Determine the [X, Y] coordinate at the center of the cell enclosing the given text.  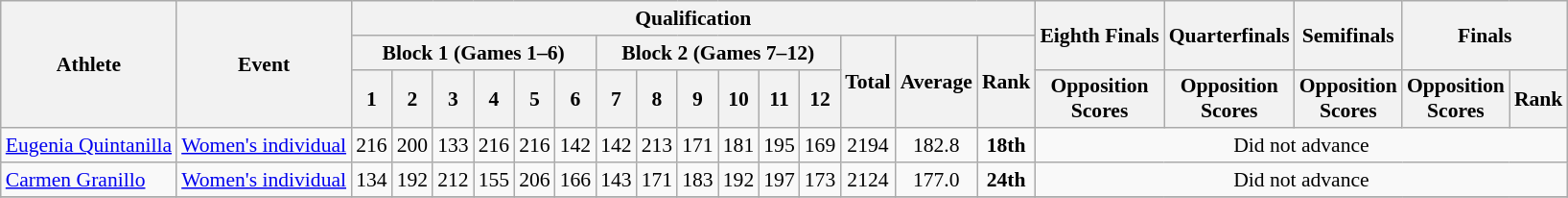
177.0 [936, 180]
206 [535, 180]
1 [372, 98]
169 [821, 146]
195 [779, 146]
Athlete [88, 64]
Total [867, 83]
212 [453, 180]
143 [616, 180]
Eighth Finals [1099, 35]
Event [264, 64]
11 [779, 98]
197 [779, 180]
181 [738, 146]
Finals [1485, 35]
12 [821, 98]
7 [616, 98]
3 [453, 98]
Eugenia Quintanilla [88, 146]
18th [1007, 146]
200 [412, 146]
Qualification [692, 18]
Block 1 (Games 1–6) [474, 53]
183 [698, 180]
6 [575, 98]
5 [535, 98]
Quarterfinals [1229, 35]
Average [936, 83]
173 [821, 180]
134 [372, 180]
24th [1007, 180]
4 [495, 98]
166 [575, 180]
Carmen Granillo [88, 180]
Semifinals [1348, 35]
133 [453, 146]
182.8 [936, 146]
155 [495, 180]
Block 2 (Games 7–12) [717, 53]
8 [658, 98]
2124 [867, 180]
10 [738, 98]
2194 [867, 146]
9 [698, 98]
2 [412, 98]
213 [658, 146]
